Return [X, Y] of the center of cell containing provided text 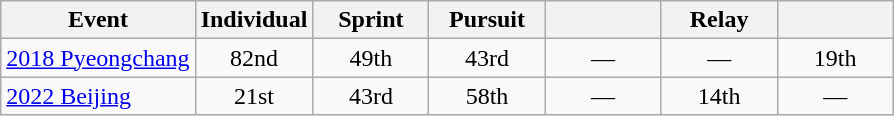
Individual [254, 20]
14th [719, 96]
2018 Pyeongchang [98, 58]
58th [487, 96]
Sprint [371, 20]
Event [98, 20]
Relay [719, 20]
21st [254, 96]
49th [371, 58]
2022 Beijing [98, 96]
82nd [254, 58]
19th [835, 58]
Pursuit [487, 20]
